Detect which cell encompasses the target text, then output its (X, Y) center coordinate. 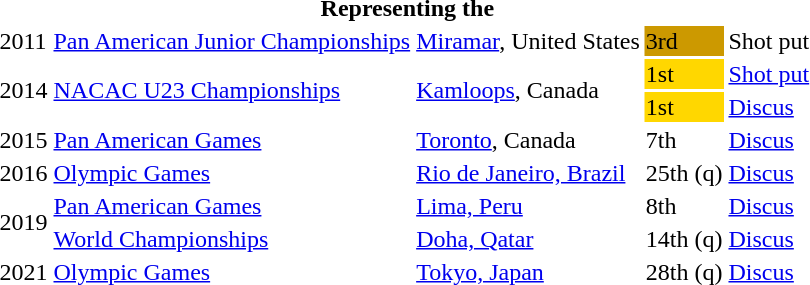
Kamloops, Canada (528, 90)
Doha, Qatar (528, 239)
Pan American Junior Championships (232, 41)
NACAC U23 Championships (232, 90)
7th (684, 140)
Olympic Games (232, 173)
14th (q) (684, 239)
8th (684, 206)
World Championships (232, 239)
Miramar, United States (528, 41)
Lima, Peru (528, 206)
Toronto, Canada (528, 140)
3rd (684, 41)
25th (q) (684, 173)
Rio de Janeiro, Brazil (528, 173)
